Capture the cell that displays the provided text and extract its [X, Y] central coordinate. 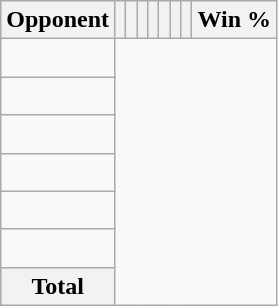
Total [58, 286]
Win % [234, 20]
Opponent [58, 20]
